Find where the given text appears and provide that cell's center as [x, y] coordinate. 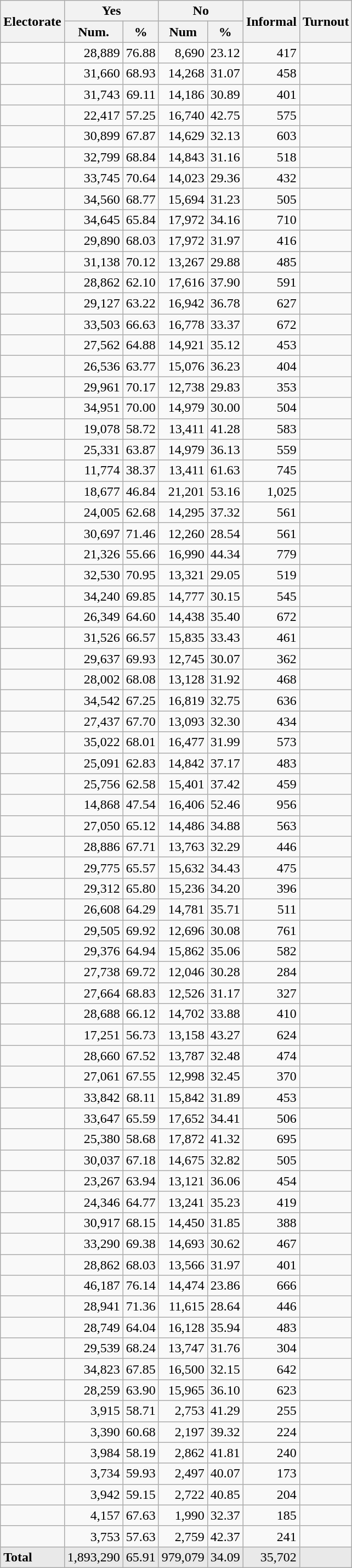
39.32 [225, 1432]
14,486 [183, 826]
25,380 [93, 1139]
68.77 [140, 199]
16,128 [183, 1328]
70.00 [140, 408]
475 [271, 867]
19,078 [93, 429]
519 [271, 575]
67.87 [140, 136]
31.17 [225, 993]
30,917 [93, 1223]
66.12 [140, 1014]
362 [271, 659]
24,346 [93, 1202]
12,738 [183, 387]
34.88 [225, 826]
68.24 [140, 1348]
29.36 [225, 178]
32.13 [225, 136]
57.63 [140, 1536]
603 [271, 136]
29,312 [93, 888]
30.00 [225, 408]
17,872 [183, 1139]
62.68 [140, 512]
67.18 [140, 1160]
416 [271, 240]
2,759 [183, 1536]
64.04 [140, 1328]
33,290 [93, 1244]
40.85 [225, 1494]
43.27 [225, 1035]
34,240 [93, 596]
14,186 [183, 94]
14,921 [183, 345]
25,331 [93, 450]
33,647 [93, 1118]
666 [271, 1286]
31.99 [225, 742]
58.19 [140, 1453]
31,660 [93, 74]
44.34 [225, 554]
710 [271, 220]
15,842 [183, 1097]
1,025 [271, 491]
3,915 [93, 1411]
13,267 [183, 262]
12,526 [183, 993]
29,775 [93, 867]
13,093 [183, 721]
559 [271, 450]
30.28 [225, 972]
28,002 [93, 680]
55.66 [140, 554]
68.15 [140, 1223]
53.16 [225, 491]
68.83 [140, 993]
28,941 [93, 1307]
14,268 [183, 74]
518 [271, 157]
14,295 [183, 512]
70.12 [140, 262]
204 [271, 1494]
12,046 [183, 972]
591 [271, 283]
61.63 [225, 471]
56.73 [140, 1035]
Num. [93, 32]
623 [271, 1390]
28,749 [93, 1328]
67.70 [140, 721]
16,500 [183, 1369]
34,645 [93, 220]
29,961 [93, 387]
28,259 [93, 1390]
14,438 [183, 617]
624 [271, 1035]
35.12 [225, 345]
64.94 [140, 951]
37.32 [225, 512]
26,536 [93, 366]
14,629 [183, 136]
26,349 [93, 617]
26,608 [93, 909]
34.16 [225, 220]
33,842 [93, 1097]
14,675 [183, 1160]
31,526 [93, 638]
582 [271, 951]
70.17 [140, 387]
404 [271, 366]
642 [271, 1369]
13,787 [183, 1056]
28,889 [93, 53]
65.84 [140, 220]
31,138 [93, 262]
13,121 [183, 1181]
35,702 [271, 1557]
956 [271, 805]
15,835 [183, 638]
62.83 [140, 763]
41.29 [225, 1411]
14,777 [183, 596]
52.46 [225, 805]
42.37 [225, 1536]
Yes [111, 11]
58.72 [140, 429]
432 [271, 178]
63.90 [140, 1390]
16,819 [183, 701]
76.88 [140, 53]
17,251 [93, 1035]
31.07 [225, 74]
29.88 [225, 262]
14,868 [93, 805]
304 [271, 1348]
76.14 [140, 1286]
417 [271, 53]
Num [183, 32]
4,157 [93, 1515]
46,187 [93, 1286]
13,128 [183, 680]
30.08 [225, 931]
41.81 [225, 1453]
31.85 [225, 1223]
68.01 [140, 742]
30.15 [225, 596]
11,774 [93, 471]
396 [271, 888]
66.63 [140, 324]
461 [271, 638]
31,743 [93, 94]
63.22 [140, 304]
67.55 [140, 1077]
69.11 [140, 94]
68.11 [140, 1097]
33,745 [93, 178]
29.83 [225, 387]
32,530 [93, 575]
25,756 [93, 784]
15,632 [183, 867]
31.16 [225, 157]
27,664 [93, 993]
16,740 [183, 115]
17,652 [183, 1118]
29,890 [93, 240]
34.09 [225, 1557]
33.43 [225, 638]
66.57 [140, 638]
511 [271, 909]
21,326 [93, 554]
575 [271, 115]
68.08 [140, 680]
33.88 [225, 1014]
28.64 [225, 1307]
3,753 [93, 1536]
695 [271, 1139]
15,076 [183, 366]
59.15 [140, 1494]
69.38 [140, 1244]
69.93 [140, 659]
3,984 [93, 1453]
474 [271, 1056]
68.84 [140, 157]
15,401 [183, 784]
Informal [271, 21]
34.43 [225, 867]
46.84 [140, 491]
69.72 [140, 972]
29,376 [93, 951]
18,677 [93, 491]
2,197 [183, 1432]
13,763 [183, 847]
62.10 [140, 283]
41.28 [225, 429]
42.75 [225, 115]
240 [271, 1453]
67.71 [140, 847]
15,965 [183, 1390]
36.10 [225, 1390]
745 [271, 471]
185 [271, 1515]
17,616 [183, 283]
32.45 [225, 1077]
Turnout [326, 21]
434 [271, 721]
485 [271, 262]
15,862 [183, 951]
14,693 [183, 1244]
31.92 [225, 680]
63.77 [140, 366]
36.06 [225, 1181]
12,696 [183, 931]
13,321 [183, 575]
35.94 [225, 1328]
37.90 [225, 283]
16,477 [183, 742]
27,738 [93, 972]
16,990 [183, 554]
28,688 [93, 1014]
62.58 [140, 784]
13,566 [183, 1264]
32.37 [225, 1515]
454 [271, 1181]
761 [271, 931]
14,781 [183, 909]
410 [271, 1014]
12,745 [183, 659]
60.68 [140, 1432]
23,267 [93, 1181]
1,990 [183, 1515]
11,615 [183, 1307]
2,862 [183, 1453]
64.60 [140, 617]
37.42 [225, 784]
16,778 [183, 324]
14,023 [183, 178]
545 [271, 596]
583 [271, 429]
25,091 [93, 763]
Electorate [32, 21]
504 [271, 408]
467 [271, 1244]
29.05 [225, 575]
34,560 [93, 199]
27,061 [93, 1077]
627 [271, 304]
30,037 [93, 1160]
35.71 [225, 909]
30.07 [225, 659]
29,539 [93, 1348]
63.87 [140, 450]
284 [271, 972]
13,747 [183, 1348]
32.75 [225, 701]
27,050 [93, 826]
573 [271, 742]
3,734 [93, 1474]
28,660 [93, 1056]
64.77 [140, 1202]
388 [271, 1223]
37.17 [225, 763]
21,201 [183, 491]
35.06 [225, 951]
12,998 [183, 1077]
35.23 [225, 1202]
23.12 [225, 53]
Total [32, 1557]
2,722 [183, 1494]
370 [271, 1077]
13,158 [183, 1035]
241 [271, 1536]
34,823 [93, 1369]
47.54 [140, 805]
29,127 [93, 304]
65.57 [140, 867]
1,893,290 [93, 1557]
57.25 [140, 115]
22,417 [93, 115]
2,497 [183, 1474]
353 [271, 387]
67.63 [140, 1515]
979,079 [183, 1557]
32.15 [225, 1369]
29,505 [93, 931]
65.59 [140, 1118]
34,542 [93, 701]
58.68 [140, 1139]
16,942 [183, 304]
27,562 [93, 345]
779 [271, 554]
35.40 [225, 617]
173 [271, 1474]
59.93 [140, 1474]
30,899 [93, 136]
34.20 [225, 888]
14,842 [183, 763]
30.89 [225, 94]
30,697 [93, 533]
29,637 [93, 659]
14,450 [183, 1223]
71.46 [140, 533]
32.82 [225, 1160]
563 [271, 826]
636 [271, 701]
35,022 [93, 742]
14,702 [183, 1014]
69.92 [140, 931]
15,236 [183, 888]
32.48 [225, 1056]
3,390 [93, 1432]
255 [271, 1411]
36.23 [225, 366]
459 [271, 784]
65.80 [140, 888]
31.89 [225, 1097]
14,474 [183, 1286]
71.36 [140, 1307]
63.94 [140, 1181]
65.12 [140, 826]
327 [271, 993]
33,503 [93, 324]
8,690 [183, 53]
36.78 [225, 304]
468 [271, 680]
15,694 [183, 199]
31.23 [225, 199]
34.41 [225, 1118]
32,799 [93, 157]
58.71 [140, 1411]
70.64 [140, 178]
23.86 [225, 1286]
28.54 [225, 533]
32.29 [225, 847]
28,886 [93, 847]
458 [271, 74]
31.76 [225, 1348]
419 [271, 1202]
40.07 [225, 1474]
27,437 [93, 721]
65.91 [140, 1557]
32.30 [225, 721]
14,843 [183, 157]
2,753 [183, 1411]
67.52 [140, 1056]
36.13 [225, 450]
69.85 [140, 596]
64.88 [140, 345]
224 [271, 1432]
3,942 [93, 1494]
506 [271, 1118]
No [201, 11]
68.93 [140, 74]
64.29 [140, 909]
38.37 [140, 471]
70.95 [140, 575]
24,005 [93, 512]
41.32 [225, 1139]
12,260 [183, 533]
67.85 [140, 1369]
13,241 [183, 1202]
33.37 [225, 324]
30.62 [225, 1244]
16,406 [183, 805]
67.25 [140, 701]
34,951 [93, 408]
